Output the [x, y] coordinate of the center of the cell containing the given text.  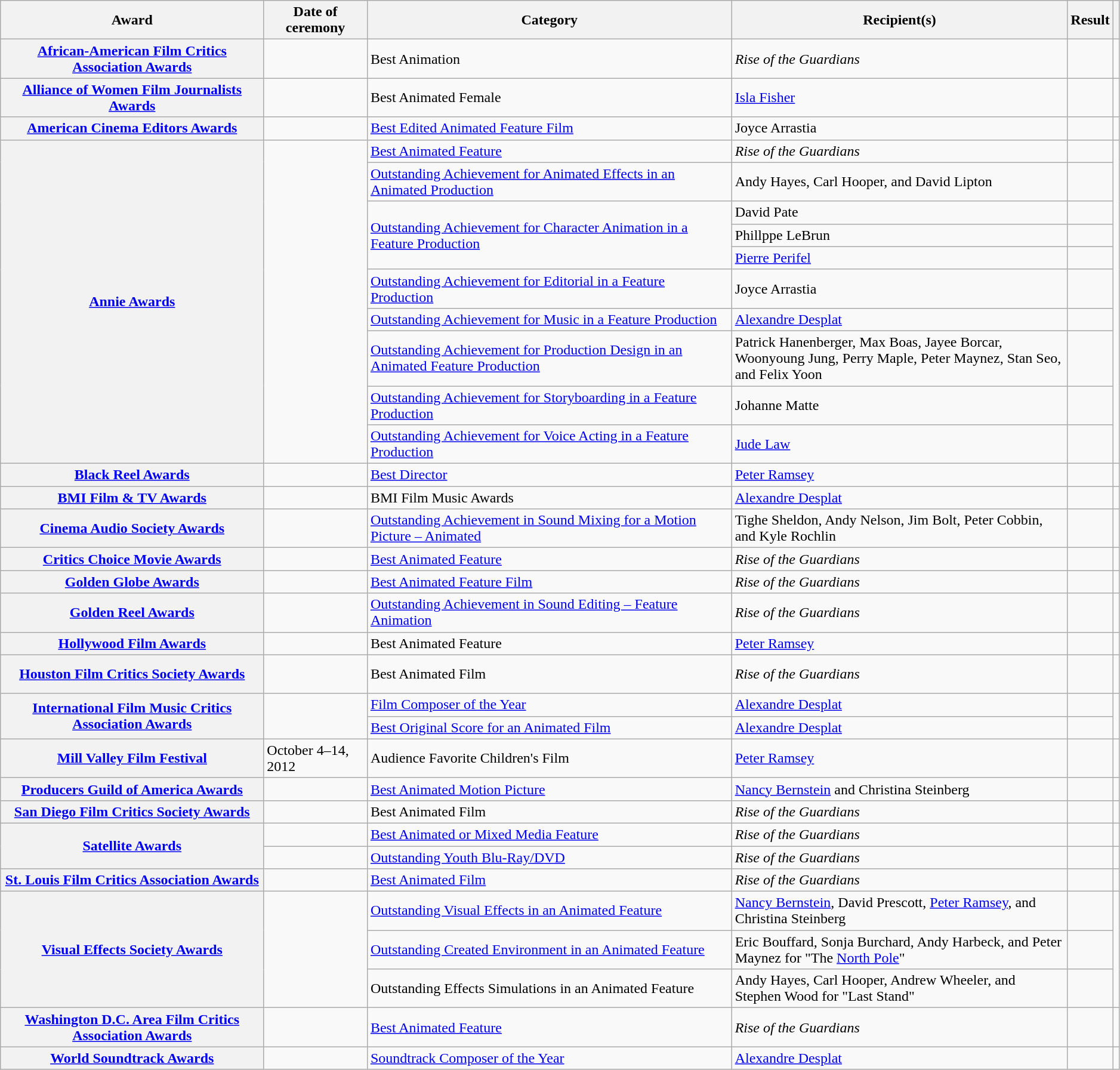
Alliance of Women Film Journalists Awards [132, 98]
Visual Effects Society Awards [132, 950]
Outstanding Achievement for Editorial in a Feature Production [549, 289]
Best Animation [549, 58]
David Pate [900, 212]
American Cinema Editors Awards [132, 128]
Best Original Score for an Animated Film [549, 727]
October 4–14, 2012 [316, 758]
Film Composer of the Year [549, 705]
Critics Choice Movie Awards [132, 559]
Satellite Awards [132, 846]
Best Animated Feature Film [549, 582]
Hollywood Film Awards [132, 643]
Date of ceremony [316, 20]
Golden Globe Awards [132, 582]
African-American Film Critics Association Awards [132, 58]
Outstanding Achievement for Character Animation in a Feature Production [549, 235]
Result [1090, 20]
Soundtrack Composer of the Year [549, 1058]
Award [132, 20]
Outstanding Achievement for Voice Acting in a Feature Production [549, 444]
Phillppe LeBrun [900, 235]
Best Director [549, 475]
Outstanding Achievement for Production Design in an Animated Feature Production [549, 358]
Andy Hayes, Carl Hooper, Andrew Wheeler, and Stephen Wood for "Last Stand" [900, 988]
Nancy Bernstein and Christina Steinberg [900, 789]
Audience Favorite Children's Film [549, 758]
Tighe Sheldon, Andy Nelson, Jim Bolt, Peter Cobbin, and Kyle Rochlin [900, 529]
Best Animated Motion Picture [549, 789]
Johanne Matte [900, 405]
BMI Film Music Awards [549, 498]
Patrick Hanenberger, Max Boas, Jayee Borcar, Woonyoung Jung, Perry Maple, Peter Maynez, Stan Seo, and Felix Yoon [900, 358]
Outstanding Effects Simulations in an Animated Feature [549, 988]
Producers Guild of America Awards [132, 789]
San Diego Film Critics Society Awards [132, 812]
Outstanding Created Environment in an Animated Feature [549, 950]
Outstanding Youth Blu-Ray/DVD [549, 858]
Outstanding Achievement for Music in a Feature Production [549, 319]
Recipient(s) [900, 20]
Outstanding Achievement for Animated Effects in an Animated Production [549, 181]
Nancy Bernstein, David Prescott, Peter Ramsey, and Christina Steinberg [900, 911]
Mill Valley Film Festival [132, 758]
Outstanding Achievement in Sound Mixing for a Motion Picture – Animated [549, 529]
Annie Awards [132, 302]
Jude Law [900, 444]
Best Animated or Mixed Media Feature [549, 834]
BMI Film & TV Awards [132, 498]
Isla Fisher [900, 98]
Best Edited Animated Feature Film [549, 128]
Outstanding Achievement in Sound Editing – Feature Animation [549, 612]
World Soundtrack Awards [132, 1058]
Houston Film Critics Society Awards [132, 674]
Eric Bouffard, Sonja Burchard, Andy Harbeck, and Peter Maynez for "The North Pole" [900, 950]
Outstanding Achievement for Storyboarding in a Feature Production [549, 405]
Golden Reel Awards [132, 612]
Andy Hayes, Carl Hooper, and David Lipton [900, 181]
Outstanding Visual Effects in an Animated Feature [549, 911]
St. Louis Film Critics Association Awards [132, 880]
Washington D.C. Area Film Critics Association Awards [132, 1028]
Category [549, 20]
Cinema Audio Society Awards [132, 529]
Black Reel Awards [132, 475]
Pierre Perifel [900, 258]
Best Animated Female [549, 98]
International Film Music Critics Association Awards [132, 716]
